Pinpoint the cell where the given text exists, returning its (X, Y) midpoint coordinate. 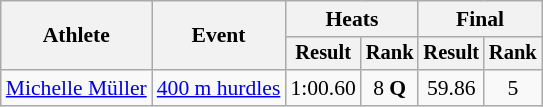
Michelle Müller (76, 88)
Final (480, 19)
1:00.60 (322, 88)
5 (513, 88)
Heats (352, 19)
59.86 (451, 88)
400 m hurdles (219, 88)
Athlete (76, 36)
8 Q (390, 88)
Event (219, 36)
